Extract the (X, Y) coordinate from the center of the cell holding the provided text.  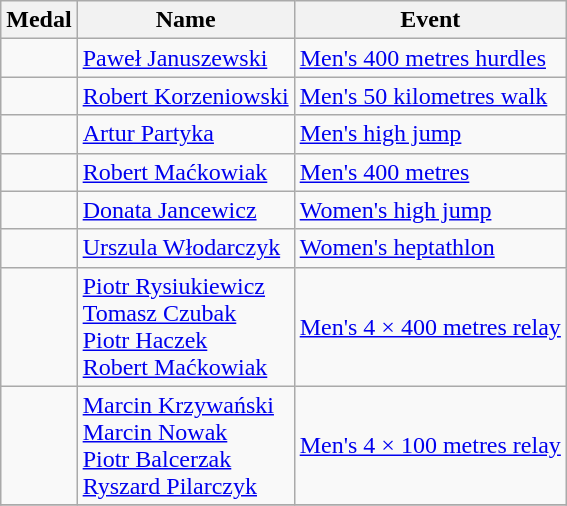
Men's 4 × 400 metres relay (430, 326)
Event (430, 20)
Women's heptathlon (430, 248)
Donata Jancewicz (186, 210)
Marcin KrzywańskiMarcin NowakPiotr BalcerzakRyszard Pilarczyk (186, 446)
Artur Partyka (186, 134)
Paweł Januszewski (186, 58)
Medal (39, 20)
Robert Korzeniowski (186, 96)
Men's 4 × 100 metres relay (430, 446)
Men's 400 metres hurdles (430, 58)
Men's 50 kilometres walk (430, 96)
Women's high jump (430, 210)
Name (186, 20)
Urszula Włodarczyk (186, 248)
Piotr RysiukiewiczTomasz CzubakPiotr HaczekRobert Maćkowiak (186, 326)
Robert Maćkowiak (186, 172)
Men's 400 metres (430, 172)
Men's high jump (430, 134)
